Pinpoint the cell where the given text exists, returning its [x, y] midpoint coordinate. 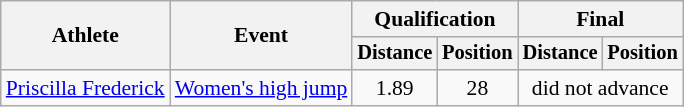
Final [600, 19]
Women's high jump [262, 88]
1.89 [394, 88]
Priscilla Frederick [86, 88]
did not advance [600, 88]
Qualification [434, 19]
28 [477, 88]
Event [262, 36]
Athlete [86, 36]
